Pinpoint the cell where the given text exists, returning its [X, Y] midpoint coordinate. 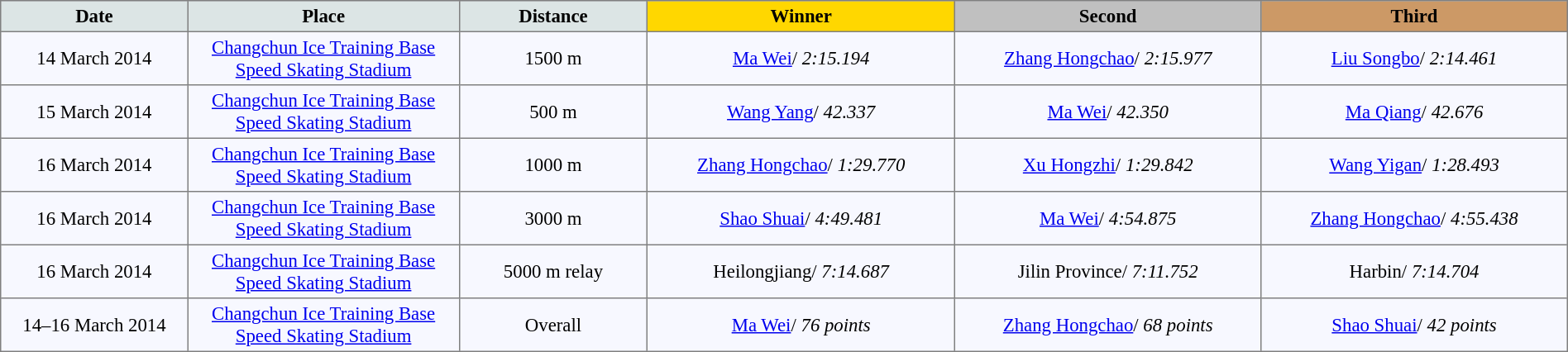
Wang Yigan/ 1:28.493 [1414, 164]
1500 m [553, 58]
Zhang Hongchao/ 4:55.438 [1414, 218]
Ma Wei/ 2:15.194 [801, 58]
Shao Shuai/ 4:49.481 [801, 218]
Jilin Province/ 7:11.752 [1108, 271]
Shao Shuai/ 42 points [1414, 325]
Second [1108, 17]
Ma Wei/ 4:54.875 [1108, 218]
Overall [553, 325]
Liu Songbo/ 2:14.461 [1414, 58]
Winner [801, 17]
Harbin/ 7:14.704 [1414, 271]
1000 m [553, 164]
14 March 2014 [94, 58]
Zhang Hongchao/ 68 points [1108, 325]
Ma Wei/ 76 points [801, 325]
Zhang Hongchao/ 1:29.770 [801, 164]
Ma Wei/ 42.350 [1108, 112]
3000 m [553, 218]
Xu Hongzhi/ 1:29.842 [1108, 164]
Distance [553, 17]
14–16 March 2014 [94, 325]
15 March 2014 [94, 112]
Date [94, 17]
Third [1414, 17]
500 m [553, 112]
Ma Qiang/ 42.676 [1414, 112]
5000 m relay [553, 271]
Heilongjiang/ 7:14.687 [801, 271]
Zhang Hongchao/ 2:15.977 [1108, 58]
Wang Yang/ 42.337 [801, 112]
Place [323, 17]
